Return (X, Y) of the center of cell containing provided text 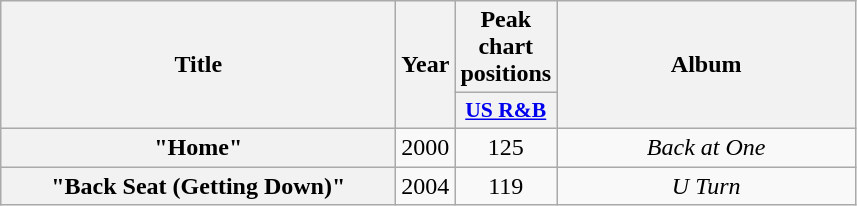
Title (198, 65)
2004 (426, 185)
U Turn (706, 185)
"Home" (198, 147)
119 (506, 185)
"Back Seat (Getting Down)" (198, 185)
US R&B (506, 111)
Peak chart positions (506, 47)
2000 (426, 147)
Album (706, 65)
125 (506, 147)
Year (426, 65)
Back at One (706, 147)
